Identify which cell holds the provided text, then report its (x, y) central coordinate. 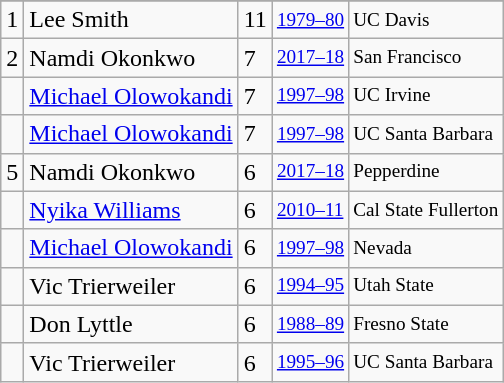
UC Davis (426, 20)
2 (12, 58)
Don Lyttle (131, 324)
1994–95 (310, 286)
Cal State Fullerton (426, 210)
Fresno State (426, 324)
1979–80 (310, 20)
San Francisco (426, 58)
1988–89 (310, 324)
2010–11 (310, 210)
Pepperdine (426, 172)
UC Irvine (426, 96)
Utah State (426, 286)
Nevada (426, 248)
1 (12, 20)
5 (12, 172)
Nyika Williams (131, 210)
Lee Smith (131, 20)
1995–96 (310, 362)
11 (255, 20)
